Provide the [X, Y] coordinate of the cell's center where the given text is located.  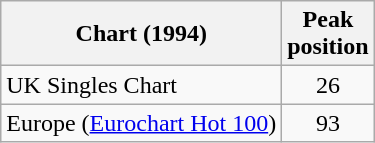
93 [328, 123]
UK Singles Chart [142, 85]
Chart (1994) [142, 34]
26 [328, 85]
Peakposition [328, 34]
Europe (Eurochart Hot 100) [142, 123]
